Identify which cell holds the provided text, then report its [X, Y] central coordinate. 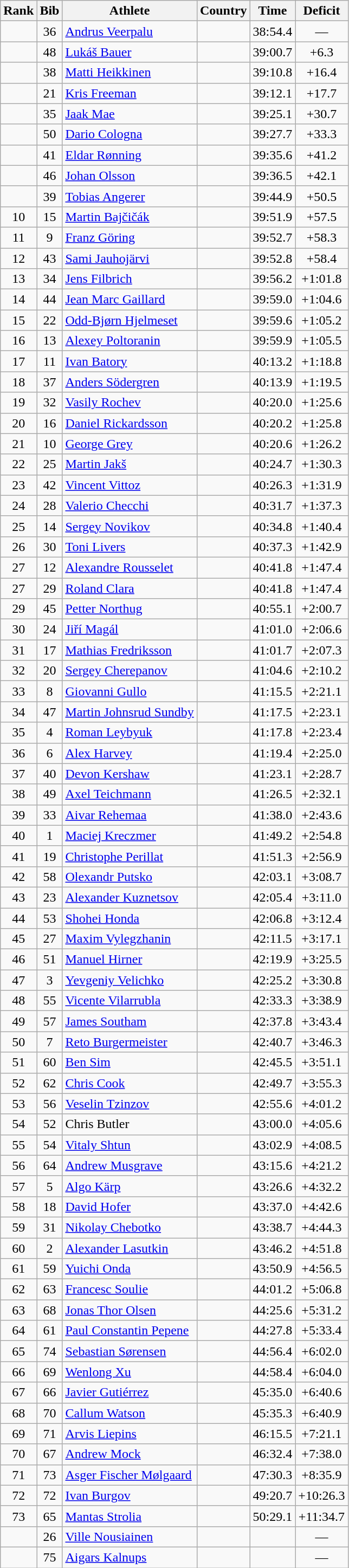
7 [50, 1042]
+1:42.9 [322, 547]
+1:25.6 [322, 403]
39:10.8 [273, 73]
43:15.6 [273, 1165]
28 [50, 506]
43:00.0 [273, 1124]
Martin Bajčičák [130, 217]
41:01.7 [273, 650]
+3:55.3 [322, 1083]
Olexandr Putsko [130, 877]
+50.5 [322, 196]
43:37.0 [273, 1207]
42:05.4 [273, 897]
+4:51.8 [322, 1248]
5 [50, 1186]
41:51.3 [273, 856]
42:11.5 [273, 939]
Roman Leybyuk [130, 733]
Vitaly Shtun [130, 1145]
Giovanni Gullo [130, 691]
Time [273, 11]
+41.2 [322, 155]
4 [50, 733]
+2:23.4 [322, 733]
+2:10.2 [322, 671]
Alexey Poltoranin [130, 341]
Asger Fischer Mølgaard [130, 1475]
39:12.1 [273, 93]
+3:25.5 [322, 960]
41:38.0 [273, 815]
+5:06.8 [322, 1290]
Andrew Mock [130, 1454]
+4:08.5 [322, 1145]
38:54.4 [273, 31]
Franz Göring [130, 237]
Vicente Vilarrubla [130, 1001]
Yevgeniy Velichko [130, 980]
+4:32.2 [322, 1186]
44:58.4 [273, 1372]
+10:26.3 [322, 1495]
41:15.5 [273, 691]
+6:02.0 [322, 1351]
Jonas Thor Olsen [130, 1310]
40:13.2 [273, 361]
+4:42.6 [322, 1207]
50:29.1 [273, 1516]
41:17.8 [273, 733]
Vincent Vittoz [130, 485]
+7:38.0 [322, 1454]
+11:34.7 [322, 1516]
40:31.7 [273, 506]
Mathias Fredriksson [130, 650]
39:52.7 [273, 237]
43:50.9 [273, 1269]
+5:31.2 [322, 1310]
42:06.8 [273, 918]
Roland Clara [130, 588]
Athlete [130, 11]
Jens Filbrich [130, 279]
39:25.1 [273, 114]
Rank [18, 11]
+4:05.6 [322, 1124]
+2:21.1 [322, 691]
+1:31.9 [322, 485]
Algo Kärp [130, 1186]
+3:46.3 [322, 1042]
+33.3 [322, 134]
39:52.8 [273, 258]
+3:30.8 [322, 980]
41:04.6 [273, 671]
David Hofer [130, 1207]
+1:37.3 [322, 506]
+17.7 [322, 93]
+6.3 [322, 52]
Aigars Kalnups [130, 1557]
Chris Cook [130, 1083]
Vasily Rochev [130, 403]
Maxim Vylegzhanin [130, 939]
39:59.0 [273, 300]
39:59.9 [273, 341]
Reto Burgermeister [130, 1042]
Ivan Batory [130, 361]
Dario Cologna [130, 134]
43:02.9 [273, 1145]
+6:04.0 [322, 1372]
42:33.3 [273, 1001]
+7:21.1 [322, 1434]
+6:40.6 [322, 1392]
75 [50, 1557]
39:00.7 [273, 52]
Francesc Soulie [130, 1290]
Devon Kershaw [130, 774]
+3:38.9 [322, 1001]
+3:51.1 [322, 1062]
42:49.7 [273, 1083]
2 [50, 1248]
42:45.5 [273, 1062]
Shohei Honda [130, 918]
+42.1 [322, 176]
+5:33.4 [322, 1331]
+1:40.4 [322, 526]
Mantas Strolia [130, 1516]
Matti Heikkinen [130, 73]
George Grey [130, 444]
+16.4 [322, 73]
9 [50, 237]
Sami Jauhojärvi [130, 258]
42:40.7 [273, 1042]
Ville Nousiainen [130, 1537]
+2:56.9 [322, 856]
44:01.2 [273, 1290]
Odd-Bjørn Hjelmeset [130, 320]
+1:26.2 [322, 444]
40:26.3 [273, 485]
39:59.6 [273, 320]
41:19.4 [273, 753]
+1:18.8 [322, 361]
43:46.2 [273, 1248]
+57.5 [322, 217]
Christophe Perillat [130, 856]
40:34.8 [273, 526]
40:24.7 [273, 464]
+2:07.3 [322, 650]
Eldar Rønning [130, 155]
74 [50, 1351]
Ivan Burgov [130, 1495]
Wenlong Xu [130, 1372]
41:23.1 [273, 774]
41:17.5 [273, 712]
1 [50, 835]
+3:12.4 [322, 918]
44:25.6 [273, 1310]
+2:06.6 [322, 630]
Tobias Angerer [130, 196]
+2:43.6 [322, 815]
39:44.9 [273, 196]
Alex Harvey [130, 753]
6 [50, 753]
+3:08.7 [322, 877]
Sebastian Sørensen [130, 1351]
Manuel Hirner [130, 960]
Jean Marc Gaillard [130, 300]
Yuichi Onda [130, 1269]
+8:35.9 [322, 1475]
41:26.5 [273, 794]
Jiří Magál [130, 630]
+3:43.4 [322, 1021]
39:36.5 [273, 176]
Javier Gutiérrez [130, 1392]
Lukáš Bauer [130, 52]
Petter Northug [130, 609]
Bib [50, 11]
Sergey Novikov [130, 526]
+4:44.3 [322, 1227]
Alexandre Rousselet [130, 567]
+1:19.5 [322, 382]
+58.3 [322, 237]
Andrew Musgrave [130, 1165]
39:35.6 [273, 155]
Toni Livers [130, 547]
44:56.4 [273, 1351]
Chris Butler [130, 1124]
Andrus Veerpalu [130, 31]
40:20.2 [273, 423]
+4:01.2 [322, 1104]
Axel Teichmann [130, 794]
Paul Constantin Pepene [130, 1331]
Johan Olsson [130, 176]
James Southam [130, 1021]
+6:40.9 [322, 1413]
Veselin Tzinzov [130, 1104]
+58.4 [322, 258]
40:20.0 [273, 403]
49:20.7 [273, 1495]
Maciej Kreczmer [130, 835]
Daniel Rickardsson [130, 423]
Callum Watson [130, 1413]
+1:01.8 [322, 279]
8 [50, 691]
+1:30.3 [322, 464]
47:30.3 [273, 1475]
45:35.0 [273, 1392]
Martin Jakš [130, 464]
+1:04.6 [322, 300]
44:27.8 [273, 1331]
39:51.9 [273, 217]
+2:32.1 [322, 794]
45:35.3 [273, 1413]
40:37.3 [273, 547]
41:49.2 [273, 835]
43:26.6 [273, 1186]
Kris Freeman [130, 93]
40:55.1 [273, 609]
+4:56.5 [322, 1269]
Ben Sim [130, 1062]
Martin Johnsrud Sundby [130, 712]
42:55.6 [273, 1104]
42:25.2 [273, 980]
43:38.7 [273, 1227]
42:03.1 [273, 877]
+2:54.8 [322, 835]
Sergey Cherepanov [130, 671]
+2:00.7 [322, 609]
Arvis Liepins [130, 1434]
42:37.8 [273, 1021]
Deficit [322, 11]
Aivar Rehemaa [130, 815]
+3:11.0 [322, 897]
+3:17.1 [322, 939]
+1:05.5 [322, 341]
39:56.2 [273, 279]
+2:23.1 [322, 712]
+4:21.2 [322, 1165]
42:19.9 [273, 960]
Valerio Checchi [130, 506]
46:15.5 [273, 1434]
Nikolay Chebotko [130, 1227]
40:20.6 [273, 444]
+2:28.7 [322, 774]
+1:05.2 [322, 320]
Alexander Lasutkin [130, 1248]
+1:25.8 [322, 423]
3 [50, 980]
+2:25.0 [322, 753]
41:01.0 [273, 630]
Anders Södergren [130, 382]
Jaak Mae [130, 114]
40:13.9 [273, 382]
39:27.7 [273, 134]
46:32.4 [273, 1454]
Country [223, 11]
Alexander Kuznetsov [130, 897]
+30.7 [322, 114]
